Provide the [X, Y] coordinate of the cell's center where the given text is located.  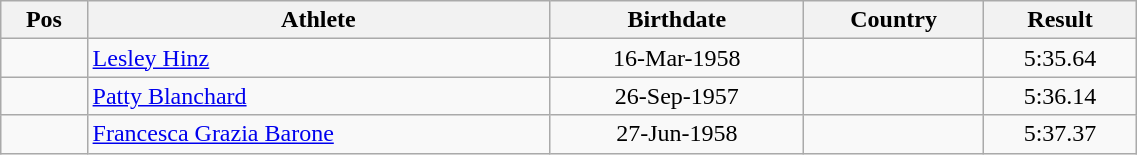
Result [1060, 20]
26-Sep-1957 [677, 96]
Lesley Hinz [318, 58]
27-Jun-1958 [677, 134]
Francesca Grazia Barone [318, 134]
Country [894, 20]
Athlete [318, 20]
16-Mar-1958 [677, 58]
Pos [44, 20]
Patty Blanchard [318, 96]
5:37.37 [1060, 134]
5:36.14 [1060, 96]
5:35.64 [1060, 58]
Birthdate [677, 20]
